Search for the cell housing the specified text and yield its [X, Y] center coordinate. 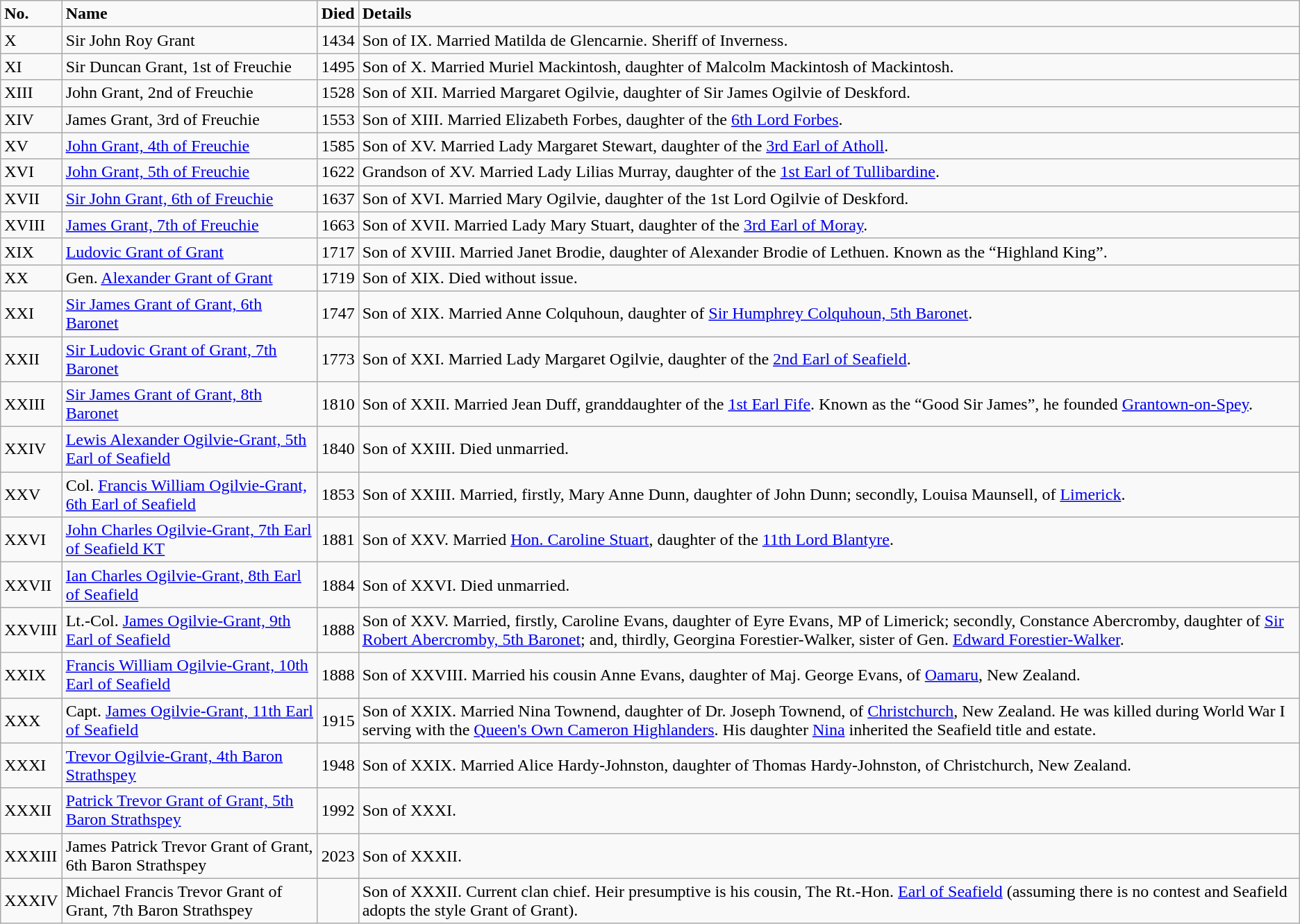
Son of XIX. Married Anne Colquhoun, daughter of Sir Humphrey Colquhoun, 5th Baronet. [829, 314]
Sir John Roy Grant [190, 40]
Lt.-Col. James Ogilvie-Grant, 9th Earl of Seafield [190, 630]
XVIII [31, 225]
1528 [337, 93]
1948 [337, 765]
Son of XXI. Married Lady Margaret Ogilvie, daughter of the 2nd Earl of Seafield. [829, 358]
Trevor Ogilvie-Grant, 4th Baron Strathspey [190, 765]
1915 [337, 721]
Son of XXIII. Died unmarried. [829, 450]
Son of XV. Married Lady Margaret Stewart, daughter of the 3rd Earl of Atholl. [829, 146]
1810 [337, 404]
Son of IX. Married Matilda de Glencarnie. Sheriff of Inverness. [829, 40]
1622 [337, 172]
XV [31, 146]
XXVIII [31, 630]
Son of XVIII. Married Janet Brodie, daughter of Alexander Brodie of Lethuen. Known as the “Highland King”. [829, 251]
1881 [337, 540]
XXIV [31, 450]
XXIII [31, 404]
Capt. James Ogilvie-Grant, 11th Earl of Seafield [190, 721]
XXIX [31, 675]
XXX [31, 721]
Grandson of XV. Married Lady Lilias Murray, daughter of the 1st Earl of Tullibardine. [829, 172]
Ian Charles Ogilvie-Grant, 8th Earl of Seafield [190, 585]
Michael Francis Trevor Grant of Grant, 7th Baron Strathspey [190, 901]
XXXIII [31, 855]
Sir James Grant of Grant, 8th Baronet [190, 404]
Son of XIX. Died without issue. [829, 278]
1992 [337, 811]
1717 [337, 251]
Sir Duncan Grant, 1st of Freuchie [190, 67]
Son of XXXII. [829, 855]
Son of X. Married Muriel Mackintosh, daughter of Malcolm Mackintosh of Mackintosh. [829, 67]
1495 [337, 67]
Died [337, 14]
1663 [337, 225]
Sir James Grant of Grant, 6th Baronet [190, 314]
XXV [31, 494]
Son of XXIII. Married, firstly, Mary Anne Dunn, daughter of John Dunn; secondly, Louisa Maunsell, of Limerick. [829, 494]
Francis William Ogilvie-Grant, 10th Earl of Seafield [190, 675]
XX [31, 278]
1853 [337, 494]
Name [190, 14]
Son of XXV. Married Hon. Caroline Stuart, daughter of the 11th Lord Blantyre. [829, 540]
XI [31, 67]
XIV [31, 119]
1747 [337, 314]
1840 [337, 450]
1637 [337, 199]
Lewis Alexander Ogilvie-Grant, 5th Earl of Seafield [190, 450]
John Grant, 2nd of Freuchie [190, 93]
Son of XXVIII. Married his cousin Anne Evans, daughter of Maj. George Evans, of Oamaru, New Zealand. [829, 675]
Patrick Trevor Grant of Grant, 5th Baron Strathspey [190, 811]
XIII [31, 93]
1585 [337, 146]
John Charles Ogilvie-Grant, 7th Earl of Seafield KT [190, 540]
Col. Francis William Ogilvie-Grant, 6th Earl of Seafield [190, 494]
1884 [337, 585]
XVII [31, 199]
XXXI [31, 765]
James Grant, 3rd of Freuchie [190, 119]
Son of XXVI. Died unmarried. [829, 585]
Son of XXIX. Married Alice Hardy-Johnston, daughter of Thomas Hardy-Johnston, of Christchurch, New Zealand. [829, 765]
Son of XVI. Married Mary Ogilvie, daughter of the 1st Lord Ogilvie of Deskford. [829, 199]
No. [31, 14]
XXVII [31, 585]
John Grant, 4th of Freuchie [190, 146]
1719 [337, 278]
XIX [31, 251]
1773 [337, 358]
1434 [337, 40]
XXXIV [31, 901]
Sir Ludovic Grant of Grant, 7th Baronet [190, 358]
XXII [31, 358]
Sir John Grant, 6th of Freuchie [190, 199]
XXI [31, 314]
Son of XXII. Married Jean Duff, granddaughter of the 1st Earl Fife. Known as the “Good Sir James”, he founded Grantown-on-Spey. [829, 404]
Details [829, 14]
2023 [337, 855]
1553 [337, 119]
XXXII [31, 811]
James Grant, 7th of Freuchie [190, 225]
Gen. Alexander Grant of Grant [190, 278]
X [31, 40]
Son of XIII. Married Elizabeth Forbes, daughter of the 6th Lord Forbes. [829, 119]
Son of XVII. Married Lady Mary Stuart, daughter of the 3rd Earl of Moray. [829, 225]
XXVI [31, 540]
XVI [31, 172]
Son of XXXI. [829, 811]
James Patrick Trevor Grant of Grant, 6th Baron Strathspey [190, 855]
Son of XII. Married Margaret Ogilvie, daughter of Sir James Ogilvie of Deskford. [829, 93]
John Grant, 5th of Freuchie [190, 172]
Ludovic Grant of Grant [190, 251]
